Scan for the cell matching the given text and deliver its [X, Y] coordinate at center. 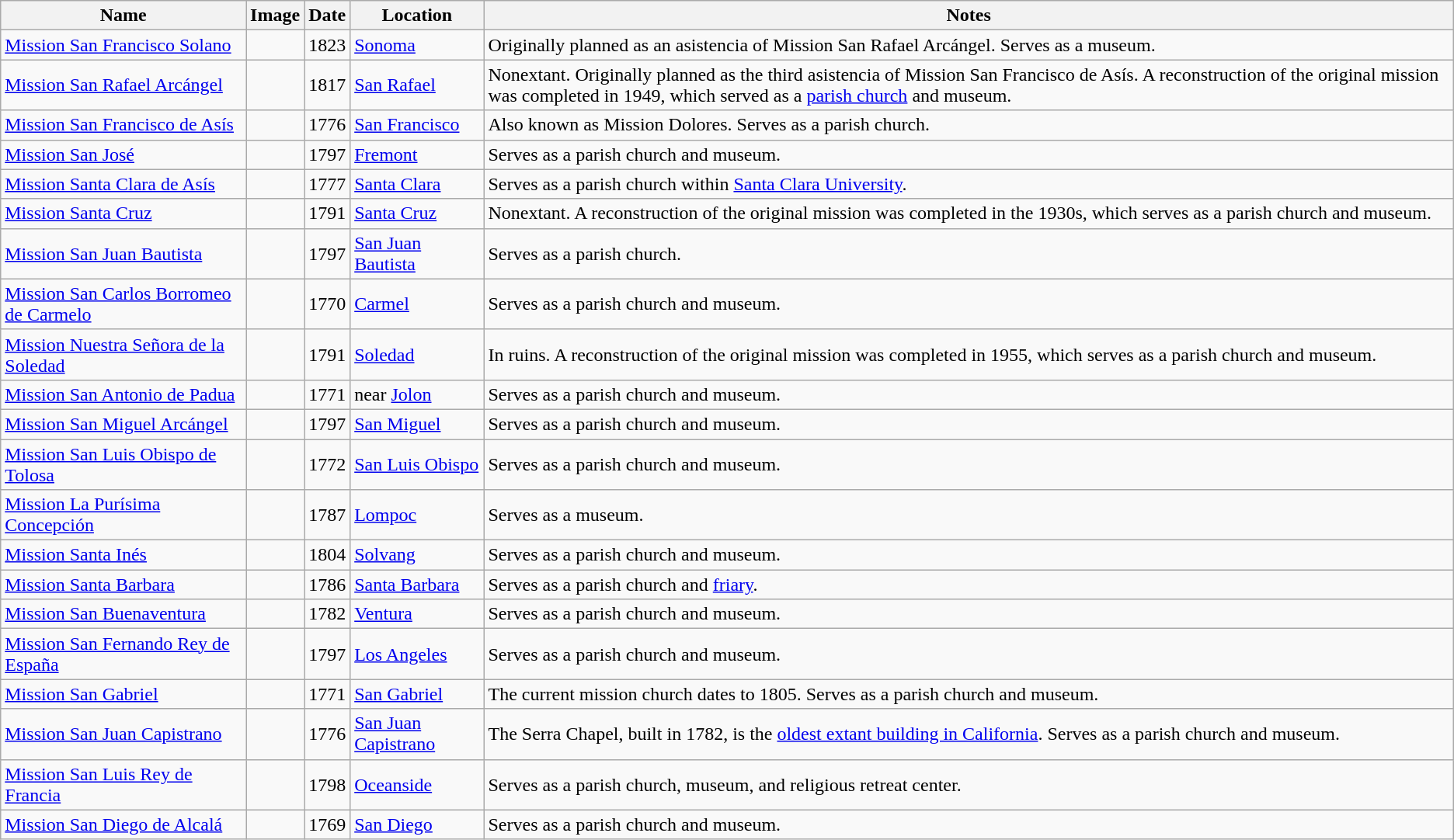
Serves as a parish church. [969, 253]
1786 [328, 585]
Notes [969, 16]
1823 [328, 45]
Mission San Francisco de Asís [123, 125]
Image [275, 16]
Carmel [417, 304]
Mission Santa Clara de Asís [123, 184]
Mission San Juan Capistrano [123, 734]
San Rafael [417, 85]
Mission Santa Inés [123, 555]
Nonextant. A reconstruction of the original mission was completed in the 1930s, which serves as a parish church and museum. [969, 213]
San Luis Obispo [417, 464]
1787 [328, 515]
Mission San José [123, 154]
1769 [328, 824]
San Juan Bautista [417, 253]
San Miguel [417, 424]
Location [417, 16]
Mission San Miguel Arcángel [123, 424]
1770 [328, 304]
Mission San Francisco Solano [123, 45]
1772 [328, 464]
Los Angeles [417, 654]
Mission San Rafael Arcángel [123, 85]
Serves as a parish church within Santa Clara University. [969, 184]
1798 [328, 784]
Mission San Gabriel [123, 694]
San Francisco [417, 125]
Soledad [417, 354]
Fremont [417, 154]
Originally planned as an asistencia of Mission San Rafael Arcángel. Serves as a museum. [969, 45]
Mission San Juan Bautista [123, 253]
In ruins. A reconstruction of the original mission was completed in 1955, which serves as a parish church and museum. [969, 354]
San Diego [417, 824]
Mission San Fernando Rey de España [123, 654]
The Serra Chapel, built in 1782, is the oldest extant building in California. Serves as a parish church and museum. [969, 734]
Mission San Buenaventura [123, 614]
Mission La Purísima Concepción [123, 515]
Mission San Antonio de Padua [123, 394]
Santa Clara [417, 184]
Mission San Carlos Borromeo de Carmelo [123, 304]
Serves as a parish church and friary. [969, 585]
Lompoc [417, 515]
Mission Santa Barbara [123, 585]
Ventura [417, 614]
Serves as a museum. [969, 515]
Also known as Mission Dolores. Serves as a parish church. [969, 125]
Mission San Diego de Alcalá [123, 824]
Solvang [417, 555]
The current mission church dates to 1805. Serves as a parish church and museum. [969, 694]
1782 [328, 614]
near Jolon [417, 394]
Mission San Luis Rey de Francia [123, 784]
1777 [328, 184]
Date [328, 16]
1817 [328, 85]
Santa Cruz [417, 213]
Santa Barbara [417, 585]
Serves as a parish church, museum, and religious retreat center. [969, 784]
Oceanside [417, 784]
Mission Santa Cruz [123, 213]
1804 [328, 555]
San Gabriel [417, 694]
Sonoma [417, 45]
Mission Nuestra Señora de la Soledad [123, 354]
Mission San Luis Obispo de Tolosa [123, 464]
San Juan Capistrano [417, 734]
Name [123, 16]
